From the cell containing the given text, extract its center point as [X, Y] coordinate. 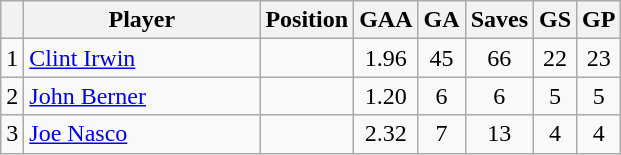
13 [499, 134]
7 [442, 134]
23 [599, 58]
66 [499, 58]
Clint Irwin [142, 58]
1.20 [386, 96]
GS [556, 20]
GP [599, 20]
Joe Nasco [142, 134]
3 [12, 134]
1.96 [386, 58]
2 [12, 96]
GAA [386, 20]
Saves [499, 20]
John Berner [142, 96]
22 [556, 58]
2.32 [386, 134]
GA [442, 20]
45 [442, 58]
Position [307, 20]
Player [142, 20]
1 [12, 58]
